Extract the [X, Y] coordinate from the center of the cell holding the provided text.  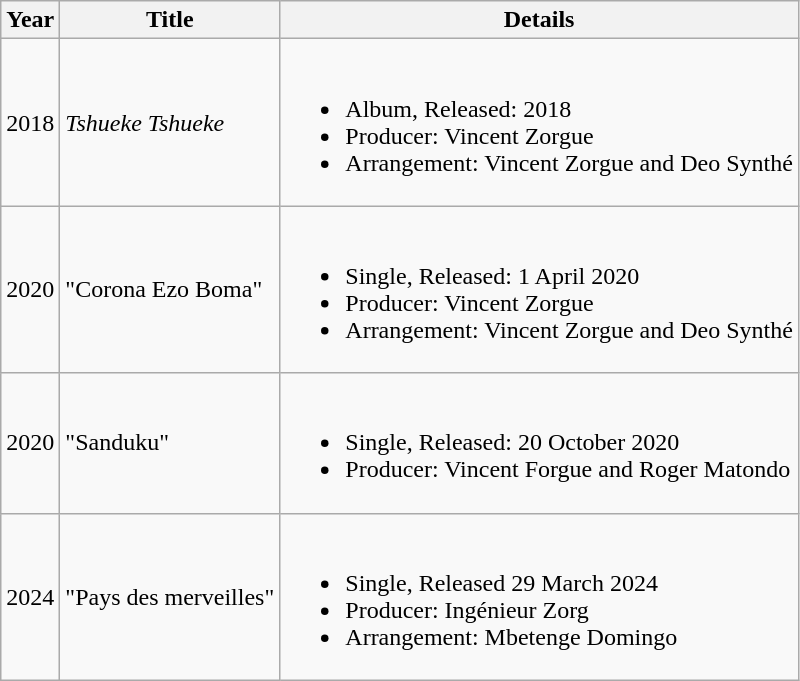
Single, Released: 1 April 2020Producer: Vincent ZorgueArrangement: Vincent Zorgue and Deo Synthé [540, 290]
"Corona Ezo Boma" [170, 290]
Details [540, 20]
Tshueke Tshueke [170, 122]
Year [30, 20]
"Pays des merveilles" [170, 596]
Album, Released: 2018Producer: Vincent ZorgueArrangement: Vincent Zorgue and Deo Synthé [540, 122]
Single, Released 29 March 2024Producer: Ingénieur ZorgArrangement: Mbetenge Domingo [540, 596]
"Sanduku" [170, 443]
2024 [30, 596]
2018 [30, 122]
Title [170, 20]
Single, Released: 20 October 2020Producer: Vincent Forgue and Roger Matondo [540, 443]
